Capture the cell that displays the provided text and extract its (x, y) central coordinate. 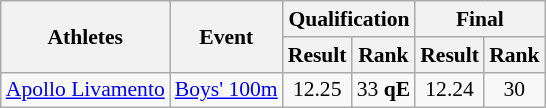
Event (226, 36)
33 qE (384, 90)
Athletes (86, 36)
12.25 (318, 90)
30 (514, 90)
Qualification (349, 19)
Final (480, 19)
Boys' 100m (226, 90)
12.24 (450, 90)
Apollo Livamento (86, 90)
